Find where the given text appears and provide that cell's center as [X, Y] coordinate. 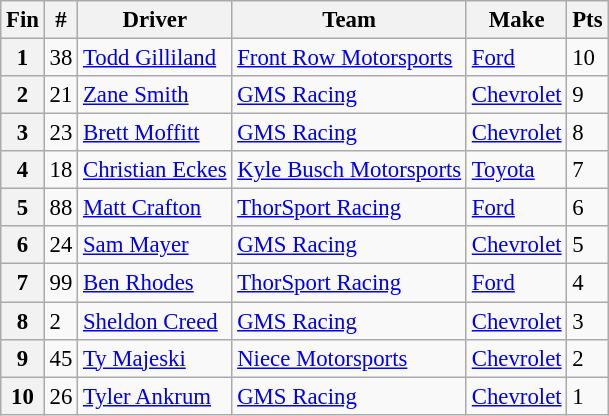
21 [60, 95]
Ben Rhodes [155, 283]
Brett Moffitt [155, 133]
Toyota [516, 170]
Driver [155, 20]
38 [60, 58]
# [60, 20]
Fin [23, 20]
Christian Eckes [155, 170]
Kyle Busch Motorsports [350, 170]
Matt Crafton [155, 208]
Ty Majeski [155, 358]
24 [60, 245]
Pts [588, 20]
Team [350, 20]
Todd Gilliland [155, 58]
Sheldon Creed [155, 321]
26 [60, 396]
Sam Mayer [155, 245]
23 [60, 133]
99 [60, 283]
Zane Smith [155, 95]
Niece Motorsports [350, 358]
88 [60, 208]
Make [516, 20]
45 [60, 358]
Front Row Motorsports [350, 58]
Tyler Ankrum [155, 396]
18 [60, 170]
